Return the (X, Y) coordinate for the center point of the cell that contains the specified text.  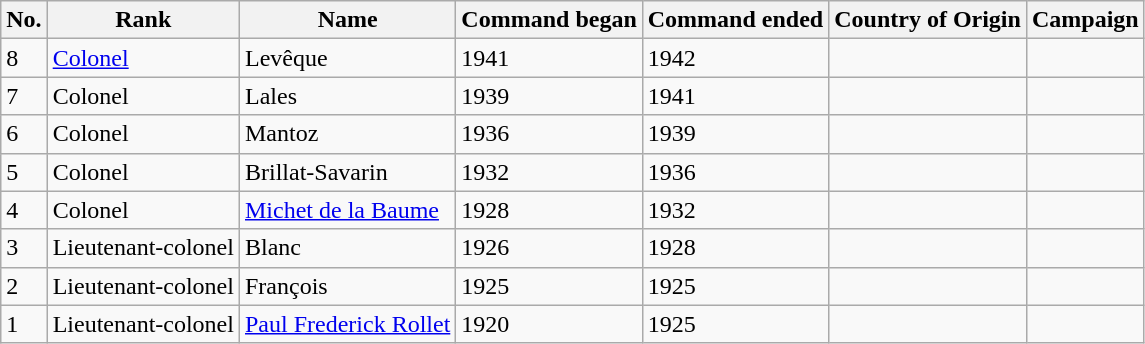
6 (24, 134)
Blanc (347, 248)
Lales (347, 96)
Mantoz (347, 134)
1926 (549, 248)
2 (24, 286)
Michet de la Baume (347, 210)
1 (24, 324)
Command began (549, 20)
Name (347, 20)
Country of Origin (928, 20)
7 (24, 96)
8 (24, 58)
5 (24, 172)
Levêque (347, 58)
1942 (735, 58)
No. (24, 20)
3 (24, 248)
Brillat-Savarin (347, 172)
1920 (549, 324)
Paul Frederick Rollet (347, 324)
François (347, 286)
Rank (143, 20)
4 (24, 210)
Command ended (735, 20)
Campaign (1085, 20)
